For the text-containing cell, return its midpoint in (x, y) coordinate format. 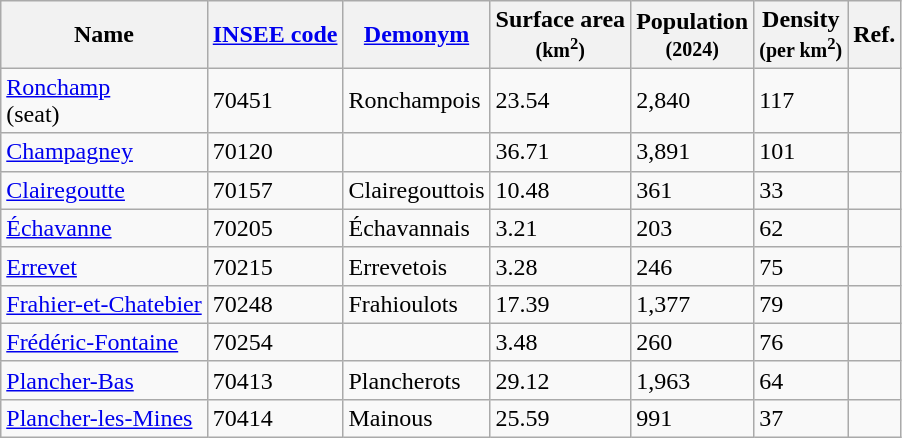
Clairegouttois (416, 190)
Échavanne (104, 228)
Clairegoutte (104, 190)
70205 (275, 228)
Surface area(km2) (560, 34)
29.12 (560, 380)
Density(per km2) (801, 34)
70414 (275, 418)
70451 (275, 100)
70413 (275, 380)
Errevetois (416, 266)
70248 (275, 304)
79 (801, 304)
Échavannais (416, 228)
1,963 (692, 380)
3.21 (560, 228)
Champagney (104, 152)
101 (801, 152)
117 (801, 100)
3.48 (560, 342)
64 (801, 380)
Demonym (416, 34)
36.71 (560, 152)
62 (801, 228)
246 (692, 266)
Ronchamp(seat) (104, 100)
INSEE code (275, 34)
203 (692, 228)
Plancher-Bas (104, 380)
Ronchampois (416, 100)
361 (692, 190)
70157 (275, 190)
Plancher-les-Mines (104, 418)
Population(2024) (692, 34)
260 (692, 342)
70254 (275, 342)
Ref. (874, 34)
10.48 (560, 190)
991 (692, 418)
2,840 (692, 100)
Frahier-et-Chatebier (104, 304)
Frédéric-Fontaine (104, 342)
70120 (275, 152)
Errevet (104, 266)
17.39 (560, 304)
75 (801, 266)
3,891 (692, 152)
25.59 (560, 418)
1,377 (692, 304)
70215 (275, 266)
Mainous (416, 418)
Frahioulots (416, 304)
76 (801, 342)
37 (801, 418)
33 (801, 190)
Plancherots (416, 380)
3.28 (560, 266)
23.54 (560, 100)
Name (104, 34)
